Extract the (x, y) coordinate from the center of the cell holding the provided text.  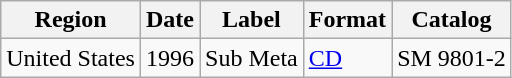
United States (71, 58)
Date (170, 20)
Sub Meta (252, 58)
1996 (170, 58)
SM 9801-2 (452, 58)
Region (71, 20)
Catalog (452, 20)
CD (347, 58)
Format (347, 20)
Label (252, 20)
